For the text-containing cell, return its midpoint in [X, Y] coordinate format. 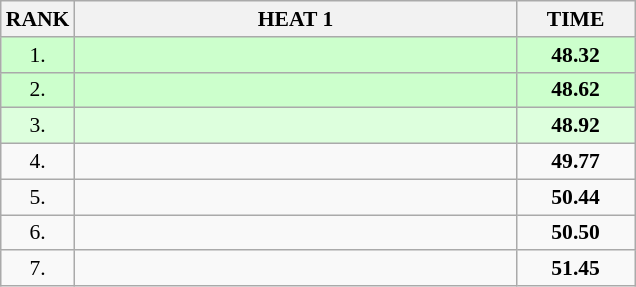
4. [38, 162]
50.44 [576, 197]
TIME [576, 19]
3. [38, 126]
6. [38, 233]
1. [38, 55]
5. [38, 197]
51.45 [576, 269]
HEAT 1 [295, 19]
49.77 [576, 162]
48.32 [576, 55]
50.50 [576, 233]
RANK [38, 19]
7. [38, 269]
48.92 [576, 126]
48.62 [576, 90]
2. [38, 90]
